Return [x, y] of the center of cell containing provided text 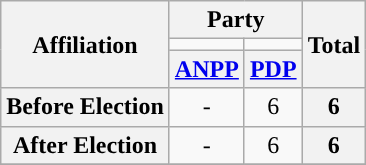
Affiliation [86, 44]
ANPP [206, 69]
Total [334, 44]
PDP [273, 69]
After Election [86, 145]
Before Election [86, 107]
Party [236, 20]
